Pinpoint the cell where the given text exists, returning its [x, y] midpoint coordinate. 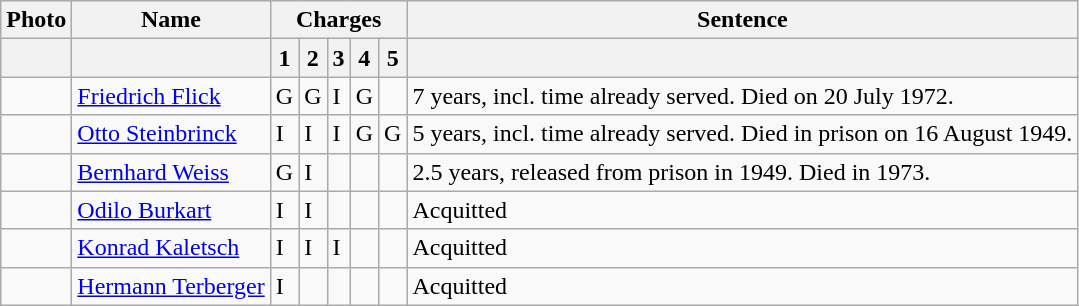
1 [284, 58]
Otto Steinbrinck [171, 134]
2.5 years, released from prison in 1949. Died in 1973. [742, 172]
Photo [36, 20]
Konrad Kaletsch [171, 248]
Charges [338, 20]
4 [364, 58]
3 [338, 58]
Bernhard Weiss [171, 172]
5 years, incl. time already served. Died in prison on 16 August 1949. [742, 134]
5 [393, 58]
2 [313, 58]
Friedrich Flick [171, 96]
Odilo Burkart [171, 210]
Name [171, 20]
Hermann Terberger [171, 286]
7 years, incl. time already served. Died on 20 July 1972. [742, 96]
Sentence [742, 20]
